Pinpoint the cell where the given text exists, returning its [x, y] midpoint coordinate. 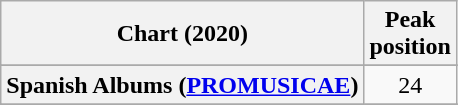
Chart (2020) [182, 34]
Spanish Albums (PROMUSICAE) [182, 85]
Peakposition [410, 34]
24 [410, 85]
